Detect which cell encompasses the target text, then output its (x, y) center coordinate. 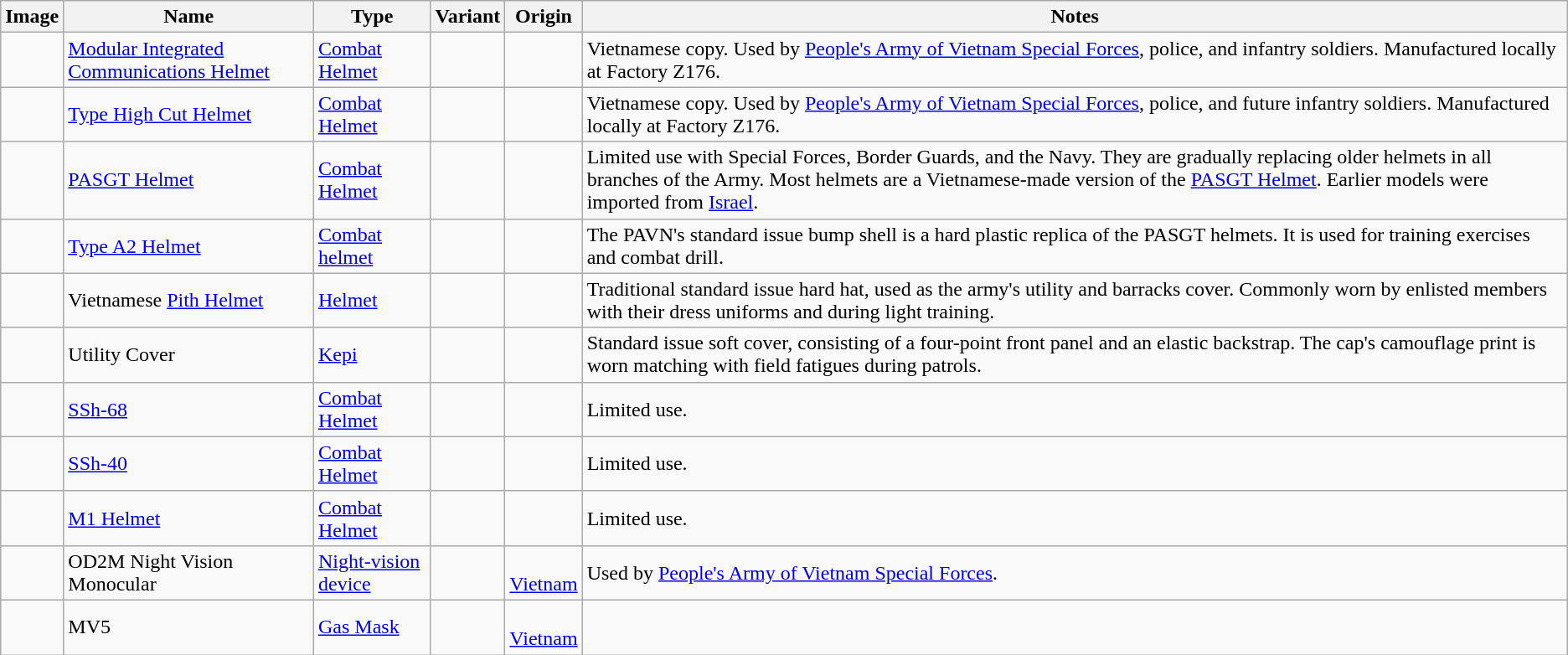
Vietnamese Pith Helmet (189, 300)
Type (372, 17)
Helmet (372, 300)
Variant (467, 17)
OD2M Night Vision Monocular (189, 573)
Vietnamese copy. Used by People's Army of Vietnam Special Forces, police, and future infantry soldiers. Manufactured locally at Factory Z176. (1075, 114)
Combat helmet (372, 246)
The PAVN's standard issue bump shell is a hard plastic replica of the PASGT helmets. It is used for training exercises and combat drill. (1075, 246)
Modular Integrated Communications Helmet (189, 60)
Image (32, 17)
Kepi (372, 355)
SSh-40 (189, 464)
Night-vision device (372, 573)
Notes (1075, 17)
Origin (544, 17)
Used by People's Army of Vietnam Special Forces. (1075, 573)
M1 Helmet (189, 518)
MV5 (189, 627)
SSh-68 (189, 409)
Vietnamese copy. Used by People's Army of Vietnam Special Forces, police, and infantry soldiers. Manufactured locally at Factory Z176. (1075, 60)
Type High Cut Helmet (189, 114)
Name (189, 17)
Type A2 Helmet (189, 246)
PASGT Helmet (189, 180)
Gas Mask (372, 627)
Utility Cover (189, 355)
